From the cell containing the given text, extract its center point as (X, Y) coordinate. 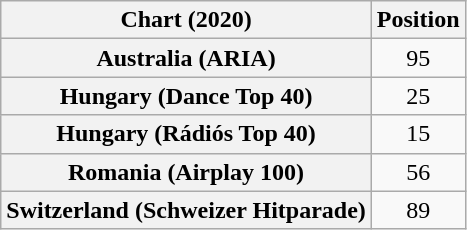
Hungary (Dance Top 40) (186, 96)
95 (418, 58)
Australia (ARIA) (186, 58)
89 (418, 210)
Hungary (Rádiós Top 40) (186, 134)
56 (418, 172)
Romania (Airplay 100) (186, 172)
Chart (2020) (186, 20)
15 (418, 134)
Switzerland (Schweizer Hitparade) (186, 210)
Position (418, 20)
25 (418, 96)
